Scan for the cell matching the given text and deliver its [X, Y] coordinate at center. 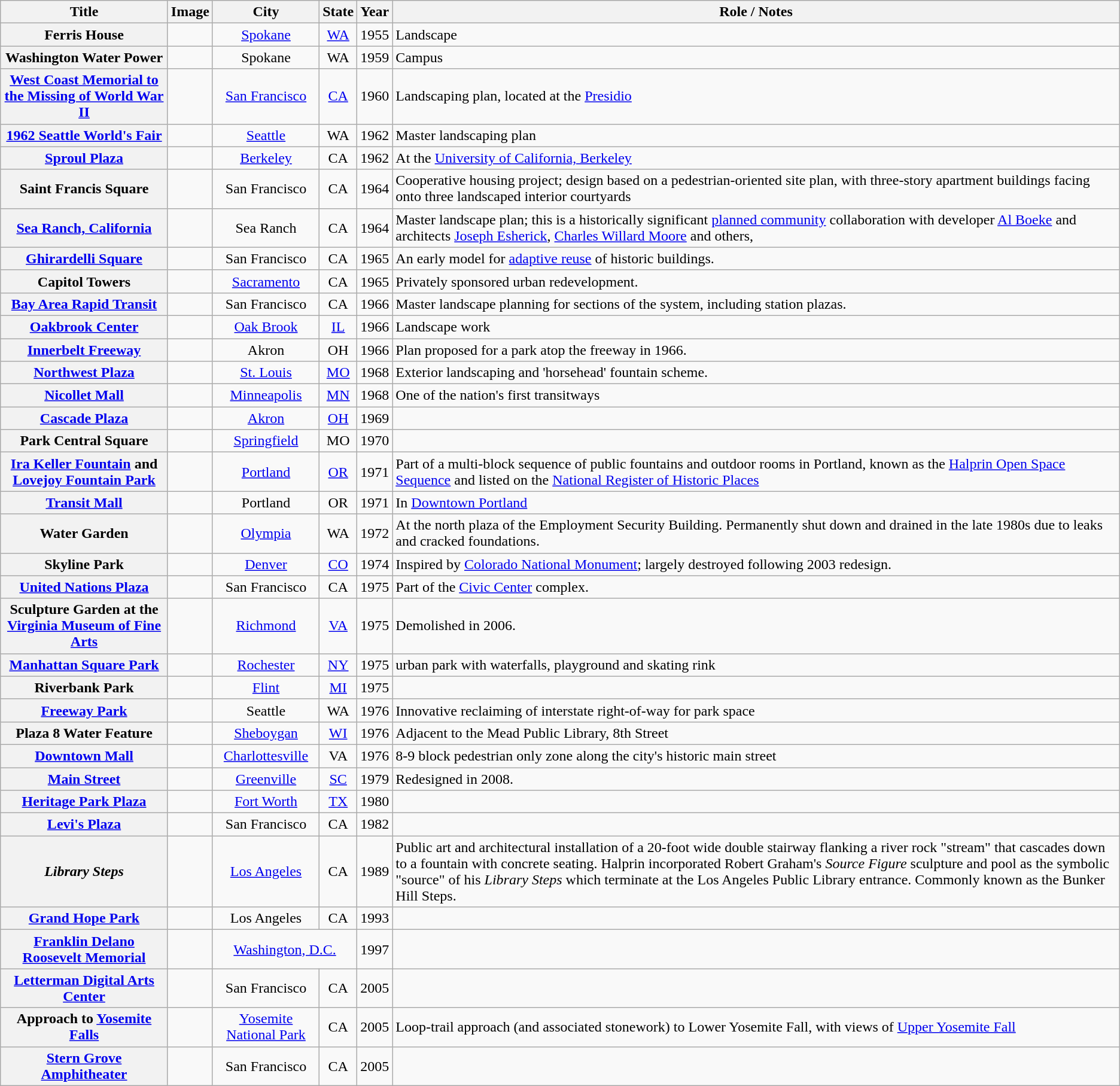
1997 [375, 949]
Stern Grove Amphitheater [84, 1066]
City [266, 12]
urban park with waterfalls, playground and skating rink [756, 665]
1989 [375, 871]
Role / Notes [756, 12]
Flint [266, 688]
Washington Water Power [84, 57]
WI [339, 733]
Image [190, 12]
MN [339, 396]
Saint Francis Square [84, 189]
In Downtown Portland [756, 503]
1979 [375, 778]
1972 [375, 534]
IL [339, 327]
1993 [375, 918]
SC [339, 778]
United Nations Plaza [84, 587]
Nicollet Mall [84, 396]
Skyline Park [84, 564]
Grand Hope Park [84, 918]
At the University of California, Berkeley [756, 158]
Sheboygan [266, 733]
Ferris House [84, 35]
Master landscape planning for sections of the system, including station plazas. [756, 304]
Sproul Plaza [84, 158]
Levi's Plaza [84, 825]
Main Street [84, 778]
Landscape [756, 35]
Sea Ranch [266, 227]
Richmond [266, 626]
Ira Keller Fountain and Lovejoy Fountain Park [84, 471]
At the north plaza of the Employment Security Building. Permanently shut down and drained in the late 1980s due to leaks and cracked foundations. [756, 534]
Master landscaping plan [756, 135]
One of the nation's first transitways [756, 396]
CO [339, 564]
Downtown Mall [84, 756]
Franklin Delano Roosevelt Memorial [84, 949]
Redesigned in 2008. [756, 778]
Rochester [266, 665]
Oak Brook [266, 327]
Ghirardelli Square [84, 258]
Water Garden [84, 534]
Inspired by Colorado National Monument; largely destroyed following 2003 redesign. [756, 564]
NY [339, 665]
Loop-trail approach (and associated stonework) to Lower Yosemite Fall, with views of Upper Yosemite Fall [756, 1027]
Library Steps [84, 871]
Campus [756, 57]
1982 [375, 825]
Olympia [266, 534]
Manhattan Square Park [84, 665]
Yosemite National Park [266, 1027]
State [339, 12]
Approach to Yosemite Falls [84, 1027]
Park Central Square [84, 441]
Innerbelt Freeway [84, 350]
St. Louis [266, 373]
Oakbrook Center [84, 327]
1970 [375, 441]
Landscaping plan, located at the Presidio [756, 96]
West Coast Memorial to the Missing of World War II [84, 96]
Sacramento [266, 281]
Washington, D.C. [285, 949]
Bay Area Rapid Transit [84, 304]
1959 [375, 57]
Demolished in 2006. [756, 626]
Privately sponsored urban redevelopment. [756, 281]
8-9 block pedestrian only zone along the city's historic main street [756, 756]
Denver [266, 564]
1969 [375, 418]
Plan proposed for a park atop the freeway in 1966. [756, 350]
MI [339, 688]
Freeway Park [84, 710]
Title [84, 12]
Fort Worth [266, 802]
1960 [375, 96]
Exterior landscaping and 'horsehead' fountain scheme. [756, 373]
Cascade Plaza [84, 418]
Springfield [266, 441]
Letterman Digital Arts Center [84, 988]
Minneapolis [266, 396]
Year [375, 12]
1955 [375, 35]
Sea Ranch, California [84, 227]
Part of the Civic Center complex. [756, 587]
Charlottesville [266, 756]
TX [339, 802]
Riverbank Park [84, 688]
Innovative reclaiming of interstate right-of-way for park space [756, 710]
Adjacent to the Mead Public Library, 8th Street [756, 733]
An early model for adaptive reuse of historic buildings. [756, 258]
Greenville [266, 778]
Capitol Towers [84, 281]
1980 [375, 802]
1974 [375, 564]
1962 Seattle World's Fair [84, 135]
Northwest Plaza [84, 373]
Transit Mall [84, 503]
Landscape work [756, 327]
Berkeley [266, 158]
Heritage Park Plaza [84, 802]
Sculpture Garden at the Virginia Museum of Fine Arts [84, 626]
Plaza 8 Water Feature [84, 733]
